From the cell containing the given text, extract its center point as [X, Y] coordinate. 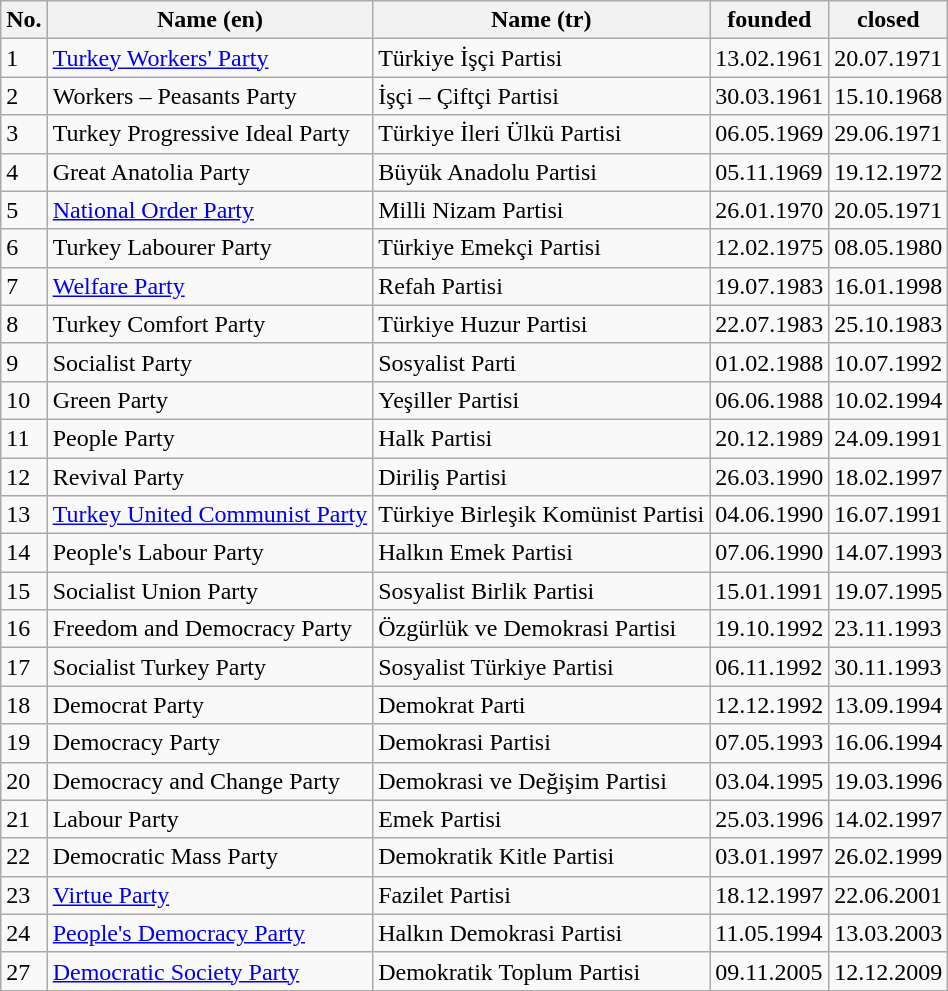
Türkiye İşçi Partisi [542, 58]
15.01.1991 [770, 591]
Halkın Emek Partisi [542, 553]
15.10.1968 [888, 96]
Özgürlük ve Demokrasi Partisi [542, 629]
10.07.1992 [888, 362]
Democracy and Change Party [210, 781]
Diriliş Partisi [542, 477]
19.07.1983 [770, 286]
Socialist Union Party [210, 591]
16.06.1994 [888, 743]
26.02.1999 [888, 857]
Labour Party [210, 819]
Sosyalist Parti [542, 362]
Yeşiller Partisi [542, 400]
26.01.1970 [770, 210]
25.03.1996 [770, 819]
4 [24, 172]
Freedom and Democracy Party [210, 629]
İşçi – Çiftçi Partisi [542, 96]
Democratic Mass Party [210, 857]
1 [24, 58]
Democracy Party [210, 743]
19.03.1996 [888, 781]
29.06.1971 [888, 134]
Halk Partisi [542, 438]
19 [24, 743]
18 [24, 705]
Great Anatolia Party [210, 172]
20.12.1989 [770, 438]
11 [24, 438]
Milli Nizam Partisi [542, 210]
17 [24, 667]
Demokrasi ve Değişim Partisi [542, 781]
05.11.1969 [770, 172]
Türkiye Huzur Partisi [542, 324]
16 [24, 629]
13.09.1994 [888, 705]
20 [24, 781]
07.05.1993 [770, 743]
9 [24, 362]
13.03.2003 [888, 933]
06.11.1992 [770, 667]
Virtue Party [210, 895]
No. [24, 20]
26.03.1990 [770, 477]
06.05.1969 [770, 134]
Sosyalist Birlik Partisi [542, 591]
16.01.1998 [888, 286]
Turkey Progressive Ideal Party [210, 134]
19.10.1992 [770, 629]
Democrat Party [210, 705]
Fazilet Partisi [542, 895]
Büyük Anadolu Partisi [542, 172]
03.01.1997 [770, 857]
Turkey Workers' Party [210, 58]
12.02.1975 [770, 248]
18.12.1997 [770, 895]
Türkiye Birleşik Komünist Partisi [542, 515]
closed [888, 20]
14.02.1997 [888, 819]
Demokratik Toplum Partisi [542, 971]
3 [24, 134]
06.06.1988 [770, 400]
7 [24, 286]
12.12.1992 [770, 705]
Green Party [210, 400]
Turkey Comfort Party [210, 324]
Emek Partisi [542, 819]
19.07.1995 [888, 591]
22 [24, 857]
24 [24, 933]
25.10.1983 [888, 324]
18.02.1997 [888, 477]
15 [24, 591]
2 [24, 96]
Türkiye Emekçi Partisi [542, 248]
Workers – Peasants Party [210, 96]
20.05.1971 [888, 210]
12 [24, 477]
People Party [210, 438]
19.12.1972 [888, 172]
14 [24, 553]
Demokratik Kitle Partisi [542, 857]
07.06.1990 [770, 553]
Socialist Turkey Party [210, 667]
Refah Partisi [542, 286]
Welfare Party [210, 286]
08.05.1980 [888, 248]
30.03.1961 [770, 96]
People's Labour Party [210, 553]
13 [24, 515]
founded [770, 20]
04.06.1990 [770, 515]
11.05.1994 [770, 933]
01.02.1988 [770, 362]
8 [24, 324]
Türkiye İleri Ülkü Partisi [542, 134]
27 [24, 971]
Turkey Labourer Party [210, 248]
12.12.2009 [888, 971]
Name (en) [210, 20]
20.07.1971 [888, 58]
Turkey United Communist Party [210, 515]
21 [24, 819]
10 [24, 400]
Democratic Society Party [210, 971]
Demokrasi Partisi [542, 743]
03.04.1995 [770, 781]
Revival Party [210, 477]
5 [24, 210]
Demokrat Parti [542, 705]
6 [24, 248]
Sosyalist Türkiye Partisi [542, 667]
30.11.1993 [888, 667]
24.09.1991 [888, 438]
Halkın Demokrasi Partisi [542, 933]
National Order Party [210, 210]
23.11.1993 [888, 629]
22.07.1983 [770, 324]
22.06.2001 [888, 895]
Socialist Party [210, 362]
16.07.1991 [888, 515]
People's Democracy Party [210, 933]
14.07.1993 [888, 553]
09.11.2005 [770, 971]
13.02.1961 [770, 58]
Name (tr) [542, 20]
10.02.1994 [888, 400]
23 [24, 895]
